From the cell containing the given text, extract its center point as (X, Y) coordinate. 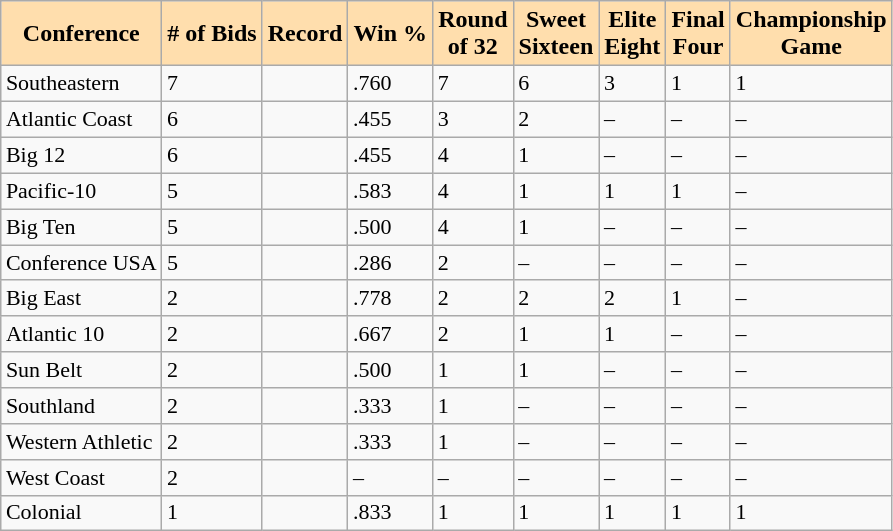
Round of 32 (473, 34)
West Coast (82, 477)
Southeastern (82, 84)
.667 (390, 334)
Final Four (698, 34)
Atlantic 10 (82, 334)
.833 (390, 513)
Big East (82, 298)
Championship Game (811, 34)
Record (305, 34)
Elite Eight (632, 34)
Big Ten (82, 227)
Win % (390, 34)
# of Bids (212, 34)
Pacific-10 (82, 191)
Colonial (82, 513)
Conference (82, 34)
Sweet Sixteen (556, 34)
Southland (82, 406)
.583 (390, 191)
Sun Belt (82, 370)
.286 (390, 263)
Western Athletic (82, 441)
Big 12 (82, 155)
Conference USA (82, 263)
Atlantic Coast (82, 120)
.760 (390, 84)
.778 (390, 298)
